Detect which cell encompasses the target text, then output its (x, y) center coordinate. 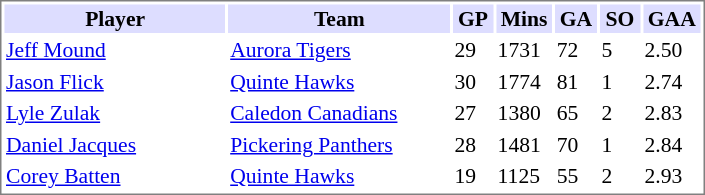
Corey Batten (114, 176)
Mins (524, 18)
1774 (524, 82)
5 (620, 50)
19 (473, 176)
Aurora Tigers (340, 50)
Jason Flick (114, 82)
1731 (524, 50)
Pickering Panthers (340, 144)
81 (576, 82)
2.84 (672, 144)
GAA (672, 18)
27 (473, 113)
2.50 (672, 50)
29 (473, 50)
70 (576, 144)
GA (576, 18)
2.74 (672, 82)
30 (473, 82)
Lyle Zulak (114, 113)
Daniel Jacques (114, 144)
2.93 (672, 176)
2.83 (672, 113)
1481 (524, 144)
Jeff Mound (114, 50)
55 (576, 176)
Caledon Canadians (340, 113)
1125 (524, 176)
65 (576, 113)
GP (473, 18)
Team (340, 18)
72 (576, 50)
1380 (524, 113)
SO (620, 18)
Player (114, 18)
28 (473, 144)
